Search for the cell housing the specified text and yield its [X, Y] center coordinate. 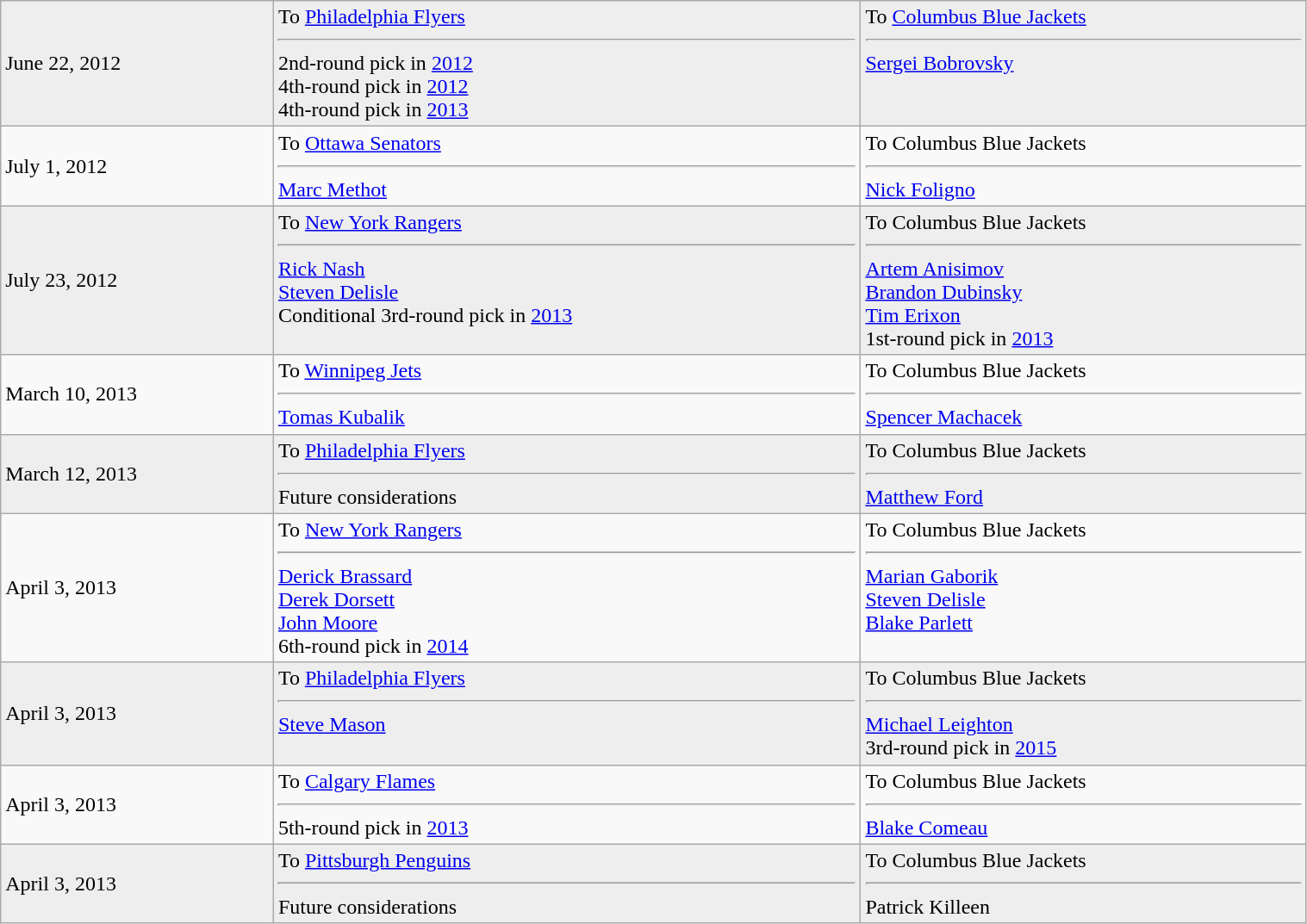
To Pittsburgh Penguins Future considerations [567, 884]
To Columbus Blue Jackets Artem AnisimovBrandon DubinskyTim Erixon1st-round pick in 2013 [1084, 281]
March 10, 2013 [138, 394]
June 22, 2012 [138, 64]
To Columbus Blue Jackets Marian GaborikSteven DelisleBlake Parlett [1084, 587]
To Philadelphia Flyers Future considerations [567, 474]
July 23, 2012 [138, 281]
To Philadelphia Flyers Steve Mason [567, 713]
To Winnipeg Jets Tomas Kubalik [567, 394]
To Columbus Blue Jackets Michael Leighton3rd-round pick in 2015 [1084, 713]
To Columbus Blue Jackets Patrick Killeen [1084, 884]
July 1, 2012 [138, 166]
To Columbus Blue Jackets Nick Foligno [1084, 166]
To Philadelphia Flyers 2nd-round pick in 20124th-round pick in 20124th-round pick in 2013 [567, 64]
To New York Rangers Rick NashSteven DelisleConditional 3rd-round pick in 2013 [567, 281]
To Columbus Blue Jackets Blake Comeau [1084, 804]
March 12, 2013 [138, 474]
To Columbus Blue Jackets Spencer Machacek [1084, 394]
To New York Rangers Derick BrassardDerek DorsettJohn Moore6th-round pick in 2014 [567, 587]
To Calgary Flames 5th-round pick in 2013 [567, 804]
To Columbus Blue Jackets Sergei Bobrovsky [1084, 64]
To Ottawa Senators Marc Methot [567, 166]
To Columbus Blue Jackets Matthew Ford [1084, 474]
